Provide the [x, y] coordinate of the cell's center where the given text is located.  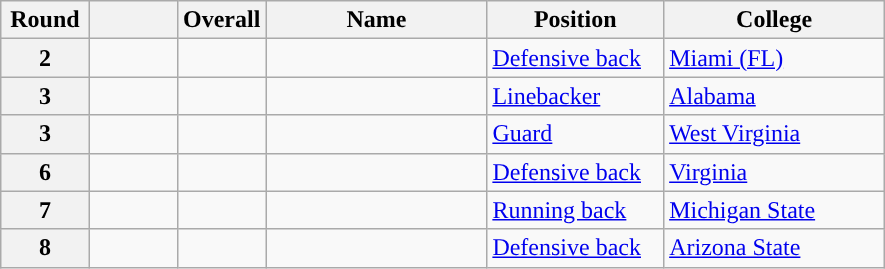
Guard [576, 134]
7 [45, 210]
Running back [576, 210]
Virginia [774, 172]
West Virginia [774, 134]
Position [576, 20]
Michigan State [774, 210]
Arizona State [774, 248]
College [774, 20]
2 [45, 58]
Alabama [774, 96]
Miami (FL) [774, 58]
6 [45, 172]
Linebacker [576, 96]
Name [376, 20]
8 [45, 248]
Overall [222, 20]
Round [45, 20]
